Locate the cell with the specified text and output its (X, Y) center coordinate. 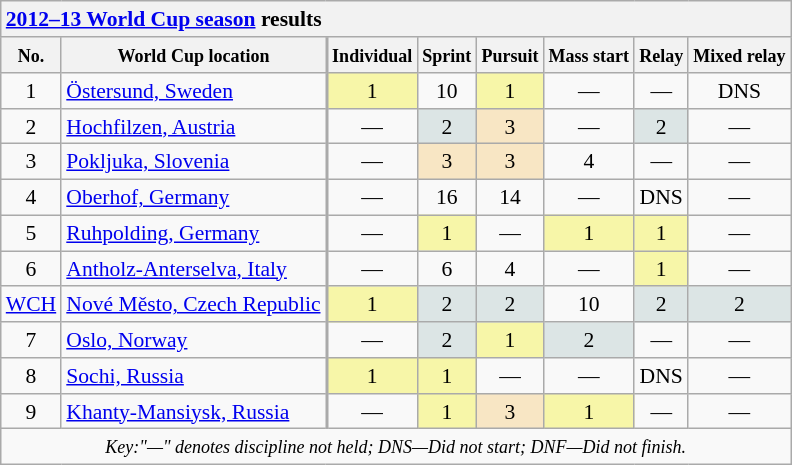
WCH (31, 304)
Oslo, Norway (193, 340)
Nové Město, Czech Republic (193, 304)
Pokljuka, Slovenia (193, 162)
Sochi, Russia (193, 376)
World Cup location (193, 55)
2012–13 World Cup season results (396, 19)
Oberhof, Germany (193, 197)
Individual (372, 55)
Khanty-Mansiysk, Russia (193, 411)
Key:"—" denotes discipline not held; DNS—Did not start; DNF—Did not finish. (396, 447)
Antholz-Anterselva, Italy (193, 269)
5 (31, 233)
Mixed relay (739, 55)
7 (31, 340)
Östersund, Sweden (193, 91)
Pursuit (510, 55)
Relay (661, 55)
Mass start (590, 55)
9 (31, 411)
14 (510, 197)
Hochfilzen, Austria (193, 126)
8 (31, 376)
16 (446, 197)
No. (31, 55)
Sprint (446, 55)
Ruhpolding, Germany (193, 233)
